For the text-containing cell, return its midpoint in (x, y) coordinate format. 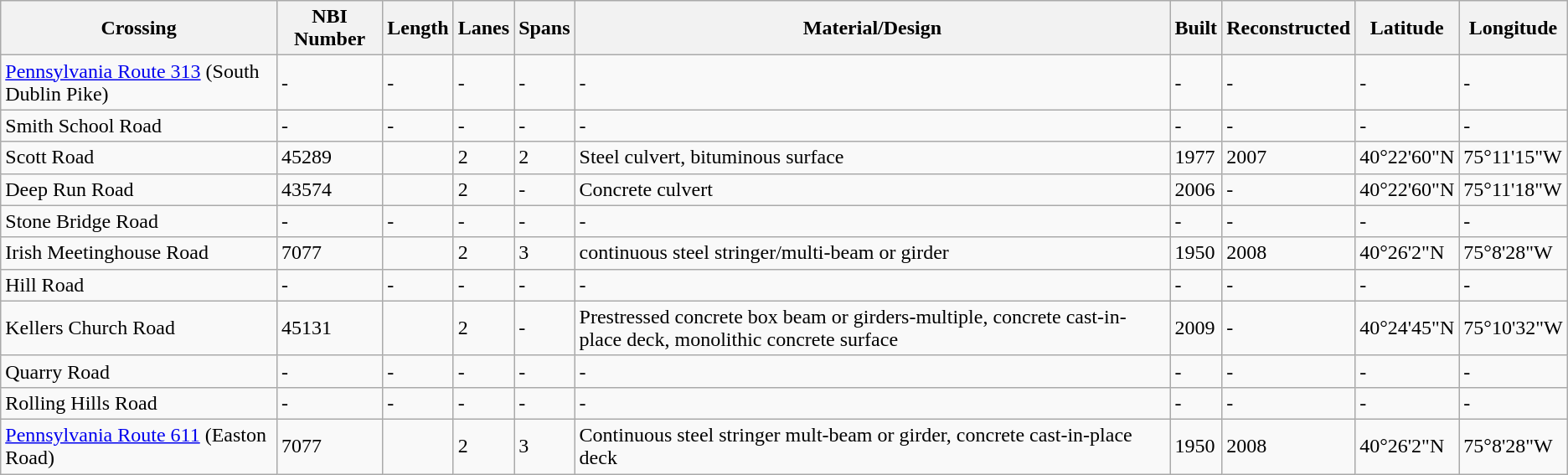
Prestressed concrete box beam or girders-multiple, concrete cast-in-place deck, monolithic concrete surface (873, 328)
45289 (329, 157)
Pennsylvania Route 611 (Easton Road) (139, 446)
43574 (329, 189)
Reconstructed (1288, 28)
2007 (1288, 157)
Quarry Road (139, 371)
continuous steel stringer/multi-beam or girder (873, 253)
Crossing (139, 28)
Length (418, 28)
NBI Number (329, 28)
Latitude (1407, 28)
Irish Meetinghouse Road (139, 253)
Lanes (483, 28)
2009 (1196, 328)
Stone Bridge Road (139, 221)
Hill Road (139, 285)
Pennsylvania Route 313 (South Dublin Pike) (139, 82)
75°11'15"W (1513, 157)
Kellers Church Road (139, 328)
1977 (1196, 157)
45131 (329, 328)
Spans (544, 28)
Scott Road (139, 157)
75°11'18"W (1513, 189)
75°10'32"W (1513, 328)
Built (1196, 28)
Rolling Hills Road (139, 403)
Continuous steel stringer mult-beam or girder, concrete cast-in-place deck (873, 446)
40°24'45"N (1407, 328)
Steel culvert, bituminous surface (873, 157)
Concrete culvert (873, 189)
Deep Run Road (139, 189)
Smith School Road (139, 126)
Material/Design (873, 28)
2006 (1196, 189)
Longitude (1513, 28)
